Capture the cell that displays the provided text and extract its (x, y) central coordinate. 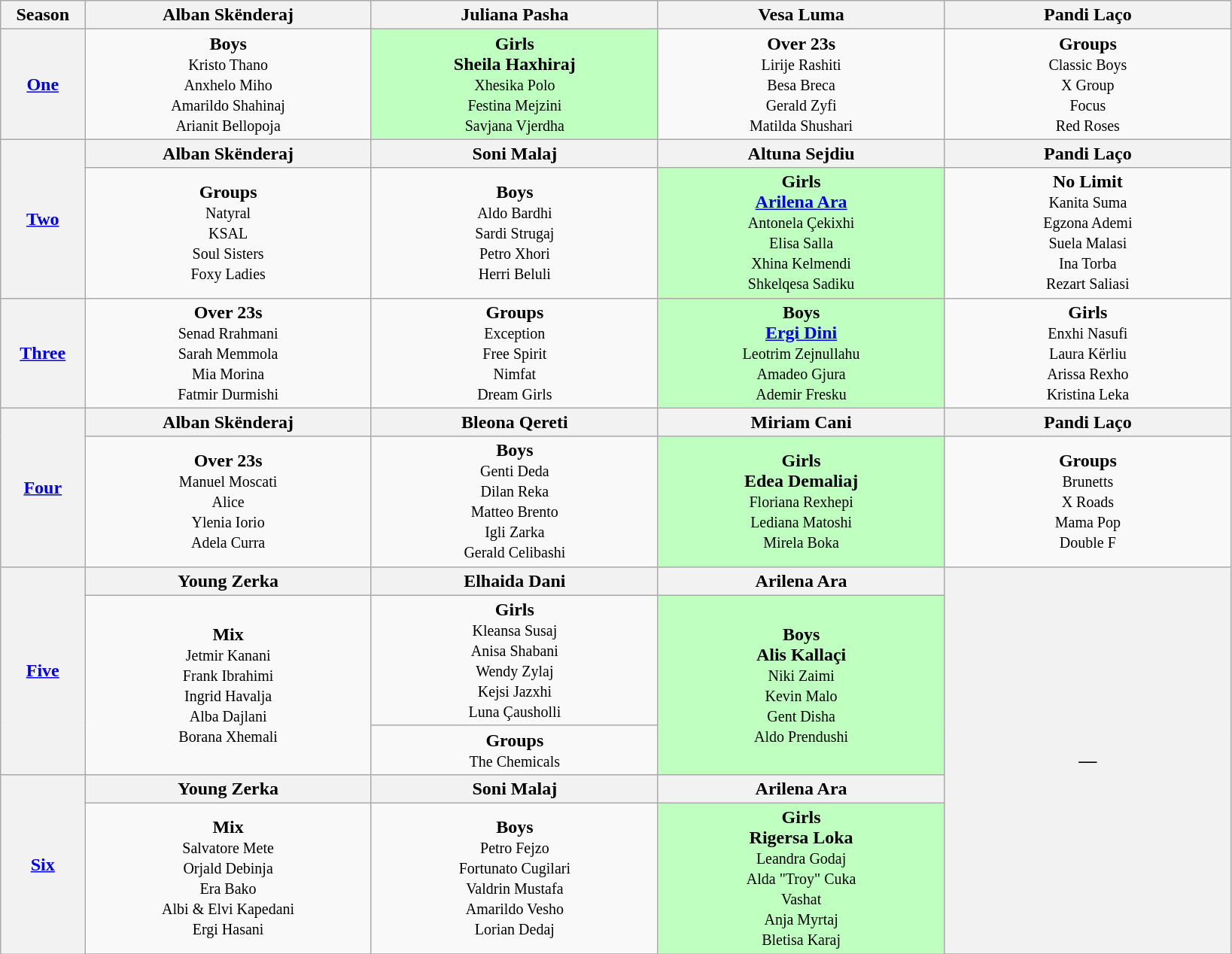
Two (43, 218)
GirlsSheila HaxhirajXhesika PoloFestina MejziniSavjana Vjerdha (515, 84)
Bleona Qereti (515, 422)
GirlsEnxhi NasufiLaura KërliuArissa RexhoKristina Leka (1088, 353)
Elhaida Dani (515, 581)
Over 23sManuel MoscatiAliceYlenia IorioAdela Curra (229, 501)
Season (43, 15)
GroupsBrunettsX RoadsMama PopDouble F (1088, 501)
Three (43, 353)
Altuna Sejdiu (801, 153)
BoysAlis KallaçiNiki ZaimiKevin MaloGent DishaAldo Prendushi (801, 685)
GroupsThe Chemicals (515, 749)
Five (43, 670)
BoysPetro FejzoFortunato CugilariValdrin MustafaAmarildo VeshoLorian Dedaj (515, 878)
BoysKristo ThanoAnxhelo MihoAmarildo ShahinajArianit Bellopoja (229, 84)
Six (43, 864)
Juliana Pasha (515, 15)
BoysErgi DiniLeotrim ZejnullahuAmadeo GjuraAdemir Fresku (801, 353)
GirlsKleansa SusajAnisa ShabaniWendy ZylajKejsi JazxhiLuna Çausholli (515, 661)
GirlsRigersa LokaLeandra GodajAlda "Troy" CukaVashatAnja MyrtajBletisa Karaj (801, 878)
MixJetmir KananiFrank IbrahimiIngrid HavaljaAlba DajlaniBorana Xhemali (229, 685)
One (43, 84)
Vesa Luma (801, 15)
Over 23sLirije RashitiBesa BrecaGerald ZyfiMatilda Shushari (801, 84)
Four (43, 488)
BoysGenti DedaDilan RekaMatteo BrentoIgli ZarkaGerald Celibashi (515, 501)
BoysAldo BardhiSardi StrugajPetro XhoriHerri Beluli (515, 233)
Miriam Cani (801, 422)
GroupsClassic BoysX GroupFocusRed Roses (1088, 84)
MixSalvatore MeteOrjald DebinjaEra BakoAlbi & Elvi KapedaniErgi Hasani (229, 878)
GirlsArilena AraAntonela ÇekixhiElisa SallaXhina KelmendiShkelqesa Sadiku (801, 233)
GroupsExceptionFree SpiritNimfatDream Girls (515, 353)
No LimitKanita SumaEgzona AdemiSuela MalasiIna TorbaRezart Saliasi (1088, 233)
— (1088, 760)
Over 23sSenad RrahmaniSarah MemmolaMia MorinaFatmir Durmishi (229, 353)
GirlsEdea DemaliajFloriana RexhepiLediana MatoshiMirela Boka (801, 501)
GroupsNatyralKSALSoul SistersFoxy Ladies (229, 233)
